Return (x, y) of the center of cell containing provided text 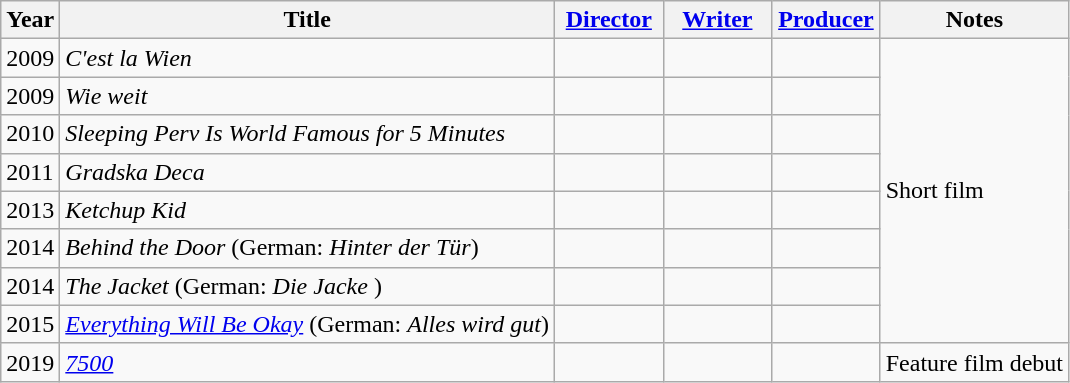
Sleeping Perv Is World Famous for 5 Minutes (308, 134)
Title (308, 20)
7500 (308, 362)
Producer (826, 20)
Wie weit (308, 96)
2013 (30, 210)
Director (610, 20)
Writer (718, 20)
Gradska Deca (308, 172)
2010 (30, 134)
Short film (974, 191)
Behind the Door (German: Hinter der Tür) (308, 248)
Year (30, 20)
2011 (30, 172)
Feature film debut (974, 362)
Notes (974, 20)
C'est la Wien (308, 58)
2019 (30, 362)
Everything Will Be Okay (German: Alles wird gut) (308, 324)
2015 (30, 324)
The Jacket (German: Die Jacke ) (308, 286)
Ketchup Kid (308, 210)
